Provide the (x, y) coordinate of the cell's center where the given text is located.  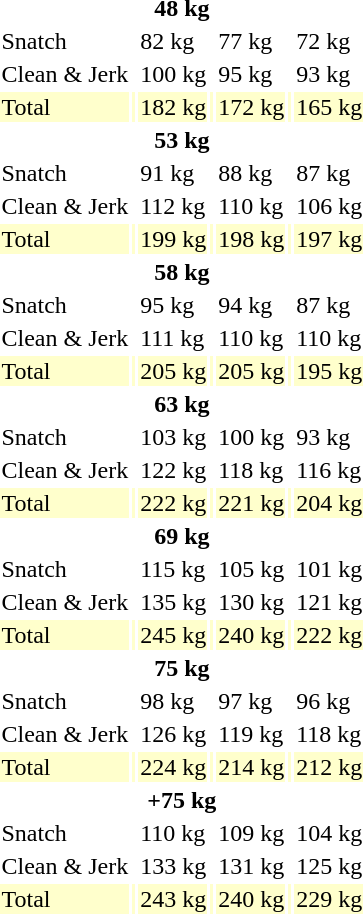
182 kg (174, 107)
91 kg (174, 173)
97 kg (252, 701)
94 kg (252, 305)
109 kg (252, 833)
221 kg (252, 503)
131 kg (252, 866)
245 kg (174, 635)
105 kg (252, 569)
224 kg (174, 767)
119 kg (252, 734)
172 kg (252, 107)
122 kg (174, 470)
82 kg (174, 41)
126 kg (174, 734)
135 kg (174, 602)
103 kg (174, 437)
130 kg (252, 602)
115 kg (174, 569)
118 kg (252, 470)
98 kg (174, 701)
199 kg (174, 239)
222 kg (174, 503)
111 kg (174, 338)
214 kg (252, 767)
198 kg (252, 239)
112 kg (174, 206)
88 kg (252, 173)
77 kg (252, 41)
133 kg (174, 866)
243 kg (174, 899)
